Determine the (X, Y) coordinate at the center of the cell enclosing the given text.  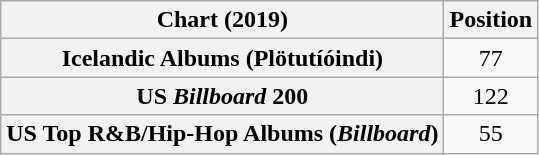
55 (491, 134)
122 (491, 96)
US Top R&B/Hip-Hop Albums (Billboard) (222, 134)
Chart (2019) (222, 20)
Position (491, 20)
Icelandic Albums (Plötutíóindi) (222, 58)
77 (491, 58)
US Billboard 200 (222, 96)
